Output the (X, Y) coordinate of the center of the cell containing the given text.  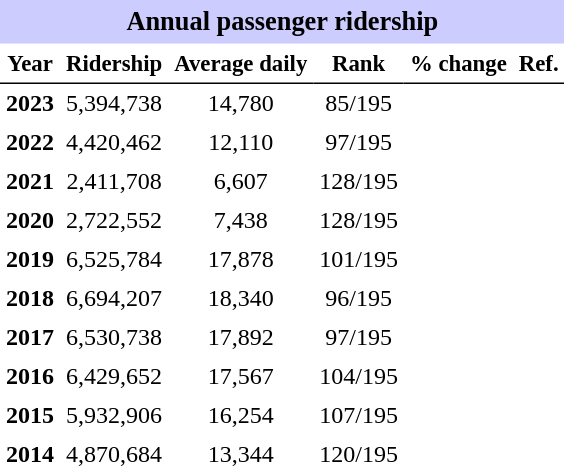
104/195 (358, 376)
6,429,652 (114, 376)
2019 (30, 260)
107/195 (358, 416)
5,394,738 (114, 104)
6,607 (240, 182)
2015 (30, 416)
17,892 (240, 338)
14,780 (240, 104)
2018 (30, 298)
5,932,906 (114, 416)
2021 (30, 182)
Ridership (114, 64)
6,694,207 (114, 298)
2017 (30, 338)
18,340 (240, 298)
6,525,784 (114, 260)
2023 (30, 104)
4,420,462 (114, 142)
16,254 (240, 416)
85/195 (358, 104)
Average daily (240, 64)
2,411,708 (114, 182)
% change (458, 64)
12,110 (240, 142)
2020 (30, 220)
2016 (30, 376)
Year (30, 64)
101/195 (358, 260)
6,530,738 (114, 338)
17,878 (240, 260)
2022 (30, 142)
7,438 (240, 220)
17,567 (240, 376)
Rank (358, 64)
96/195 (358, 298)
2,722,552 (114, 220)
